Return the [x, y] coordinate for the center point of the cell that contains the specified text.  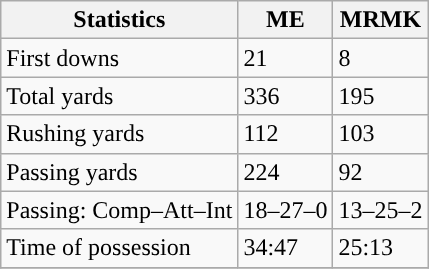
18–27–0 [286, 210]
336 [286, 96]
Rushing yards [120, 134]
195 [380, 96]
First downs [120, 58]
Statistics [120, 20]
112 [286, 134]
Total yards [120, 96]
Time of possession [120, 248]
8 [380, 58]
92 [380, 172]
ME [286, 20]
Passing: Comp–Att–Int [120, 210]
103 [380, 134]
13–25–2 [380, 210]
21 [286, 58]
MRMK [380, 20]
224 [286, 172]
25:13 [380, 248]
Passing yards [120, 172]
34:47 [286, 248]
